Detect which cell encompasses the target text, then output its [X, Y] center coordinate. 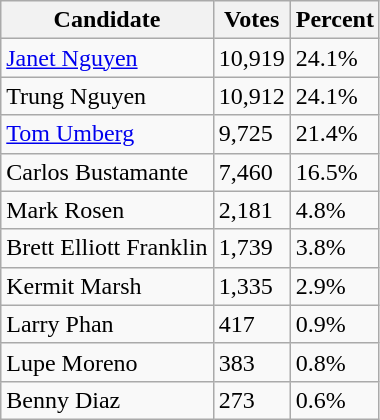
0.6% [334, 400]
383 [252, 362]
Tom Umberg [107, 134]
10,912 [252, 96]
1,335 [252, 286]
Percent [334, 20]
0.9% [334, 324]
417 [252, 324]
273 [252, 400]
Kermit Marsh [107, 286]
3.8% [334, 248]
1,739 [252, 248]
Benny Diaz [107, 400]
4.8% [334, 210]
Carlos Bustamante [107, 172]
0.8% [334, 362]
Janet Nguyen [107, 58]
21.4% [334, 134]
Mark Rosen [107, 210]
2,181 [252, 210]
7,460 [252, 172]
Brett Elliott Franklin [107, 248]
Candidate [107, 20]
Votes [252, 20]
16.5% [334, 172]
Lupe Moreno [107, 362]
Trung Nguyen [107, 96]
9,725 [252, 134]
10,919 [252, 58]
Larry Phan [107, 324]
2.9% [334, 286]
